For the text-containing cell, return its midpoint in (X, Y) coordinate format. 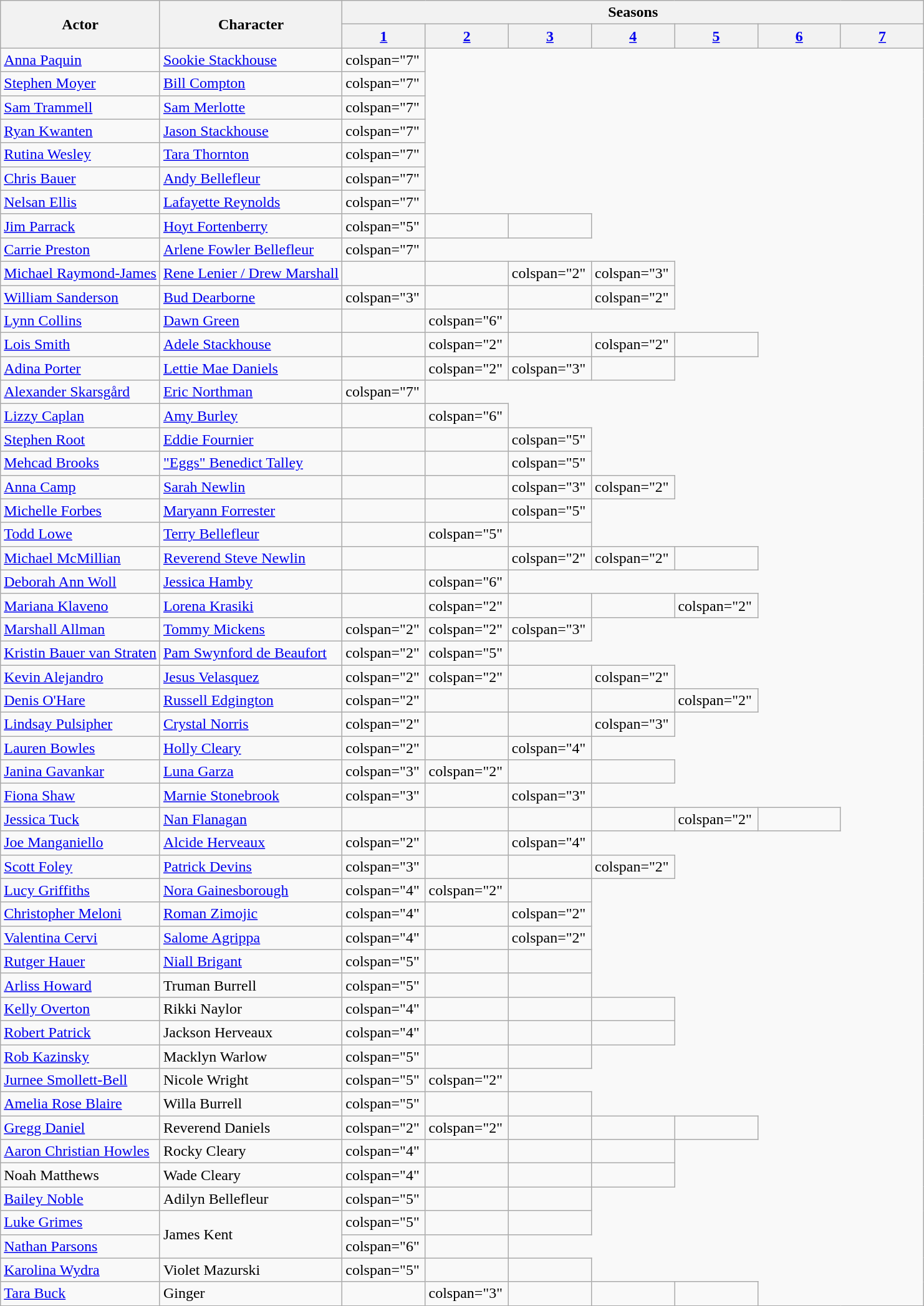
Crystal Norris (251, 724)
Bill Compton (251, 84)
Jason Stackhouse (251, 131)
Mehcad Brooks (80, 463)
Adilyn Bellefleur (251, 1199)
Michael Raymond-James (80, 273)
Actor (80, 24)
Rene Lenier / Drew Marshall (251, 273)
Bailey Noble (80, 1199)
Jesus Velasquez (251, 676)
Arlene Fowler Bellefleur (251, 249)
Todd Lowe (80, 534)
6 (799, 36)
Scott Foley (80, 867)
Marnie Stonebrook (251, 795)
Holly Cleary (251, 748)
Luna Garza (251, 772)
Lettie Mae Daniels (251, 368)
Salome Agrippa (251, 938)
Marshall Allman (80, 629)
Ryan Kwanten (80, 131)
Arliss Howard (80, 985)
Janina Gavankar (80, 772)
Fiona Shaw (80, 795)
Rikki Naylor (251, 1009)
Aaron Christian Howles (80, 1151)
Roman Zimojic (251, 914)
Mariana Klaveno (80, 605)
Amy Burley (251, 416)
Tommy Mickens (251, 629)
Michael McMillian (80, 558)
William Sanderson (80, 297)
Terry Bellefleur (251, 534)
Nora Gainesborough (251, 890)
Kristin Bauer van Straten (80, 653)
Valentina Cervi (80, 938)
Truman Burrell (251, 985)
Sam Trammell (80, 107)
Christopher Meloni (80, 914)
Adele Stackhouse (251, 345)
Alcide Herveaux (251, 843)
Nicole Wright (251, 1080)
Pam Swynford de Beaufort (251, 653)
Bud Dearborne (251, 297)
Jim Parrack (80, 226)
Noah Matthews (80, 1175)
Sam Merlotte (251, 107)
Maryann Forrester (251, 511)
Nelsan Ellis (80, 202)
Lindsay Pulsipher (80, 724)
Nathan Parsons (80, 1246)
Andy Bellefleur (251, 178)
Joe Manganiello (80, 843)
Rob Kazinsky (80, 1057)
Carrie Preston (80, 249)
Sookie Stackhouse (251, 60)
Jessica Hamby (251, 582)
Stephen Moyer (80, 84)
Kelly Overton (80, 1009)
Denis O'Hare (80, 701)
James Kent (251, 1234)
Violet Mazurski (251, 1270)
Adina Porter (80, 368)
5 (716, 36)
Stephen Root (80, 439)
Jurnee Smollett-Bell (80, 1080)
Lynn Collins (80, 321)
Lafayette Reynolds (251, 202)
Anna Camp (80, 487)
2 (466, 36)
Deborah Ann Woll (80, 582)
Amelia Rose Blaire (80, 1104)
Willa Burrell (251, 1104)
Macklyn Warlow (251, 1057)
Sarah Newlin (251, 487)
Reverend Daniels (251, 1128)
Patrick Devins (251, 867)
Lauren Bowles (80, 748)
Lucy Griffiths (80, 890)
Lizzy Caplan (80, 416)
Tara Buck (80, 1294)
Luke Grimes (80, 1222)
Alexander Skarsgård (80, 392)
Ginger (251, 1294)
Dawn Green (251, 321)
Gregg Daniel (80, 1128)
Seasons (633, 12)
Reverend Steve Newlin (251, 558)
4 (633, 36)
Character (251, 24)
Russell Edgington (251, 701)
Rutger Hauer (80, 961)
7 (882, 36)
1 (384, 36)
Tara Thornton (251, 155)
Eric Northman (251, 392)
Robert Patrick (80, 1032)
Lorena Krasiki (251, 605)
Anna Paquin (80, 60)
Niall Brigant (251, 961)
Wade Cleary (251, 1175)
Hoyt Fortenberry (251, 226)
3 (550, 36)
Lois Smith (80, 345)
Chris Bauer (80, 178)
Nan Flanagan (251, 819)
Rutina Wesley (80, 155)
Eddie Fournier (251, 439)
Jackson Herveaux (251, 1032)
Jessica Tuck (80, 819)
Kevin Alejandro (80, 676)
Karolina Wydra (80, 1270)
Michelle Forbes (80, 511)
Rocky Cleary (251, 1151)
"Eggs" Benedict Talley (251, 463)
